Locate the cell with the specified text and output its [X, Y] center coordinate. 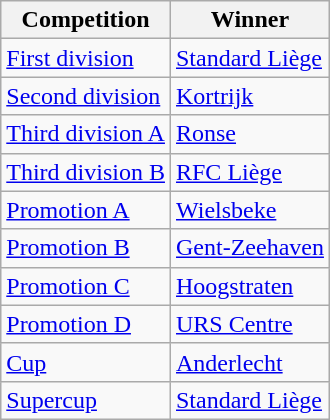
Ronse [250, 134]
Promotion C [86, 286]
Promotion D [86, 324]
Third division B [86, 172]
Cup [86, 362]
Second division [86, 96]
Hoogstraten [250, 286]
Supercup [86, 400]
Third division A [86, 134]
URS Centre [250, 324]
Promotion A [86, 210]
RFC Liège [250, 172]
Anderlecht [250, 362]
Promotion B [86, 248]
Competition [86, 20]
Winner [250, 20]
Gent-Zeehaven [250, 248]
Kortrijk [250, 96]
First division [86, 58]
Wielsbeke [250, 210]
